Return [X, Y] of the center of cell containing provided text 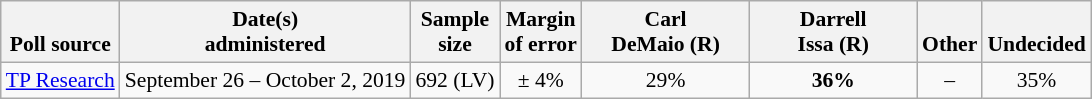
Marginof error [541, 32]
Undecided [1036, 32]
36% [833, 80]
DarrellIssa (R) [833, 32]
Other [950, 32]
CarlDeMaio (R) [666, 32]
Poll source [60, 32]
Samplesize [454, 32]
TP Research [60, 80]
35% [1036, 80]
± 4% [541, 80]
29% [666, 80]
– [950, 80]
692 (LV) [454, 80]
September 26 – October 2, 2019 [266, 80]
Date(s)administered [266, 32]
